Extract the (X, Y) coordinate from the center of the cell holding the provided text.  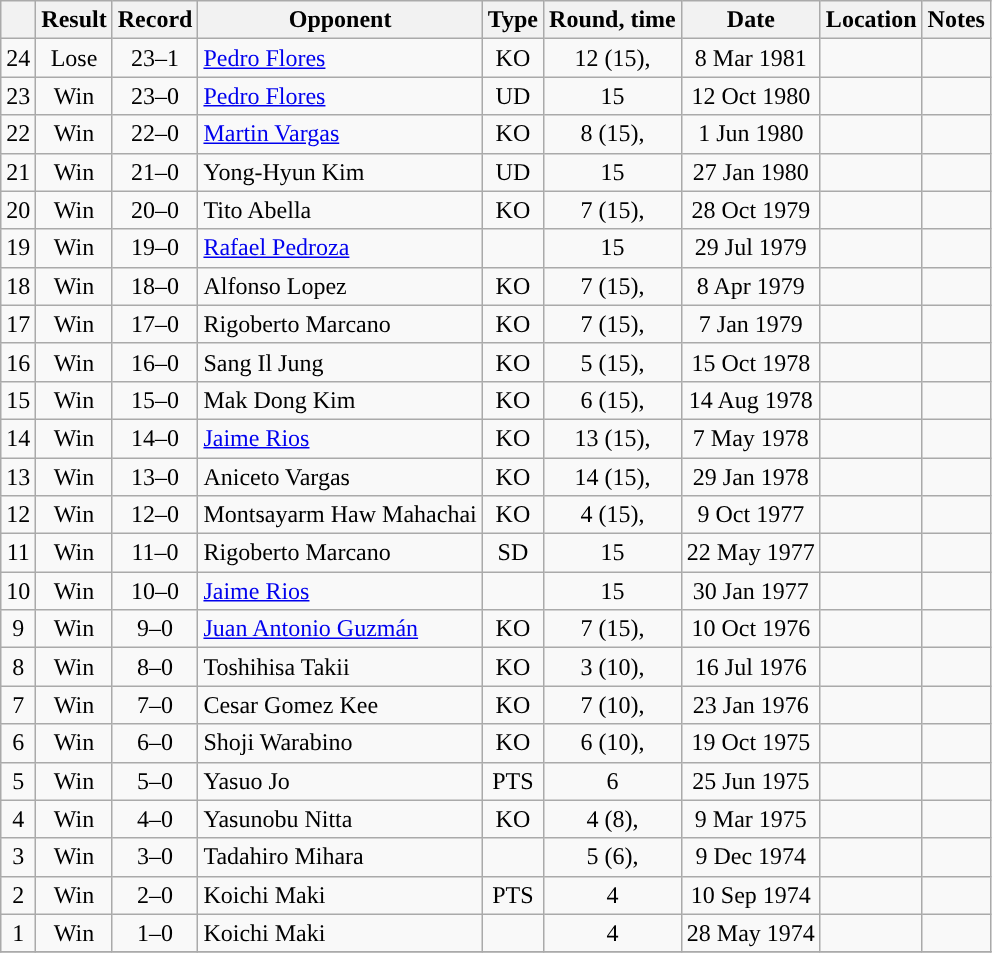
9 (18, 629)
6–0 (155, 743)
14 (15), (613, 477)
Mak Dong Kim (340, 400)
8 Apr 1979 (750, 286)
19 (18, 248)
14–0 (155, 438)
13 (15), (613, 438)
9 Mar 1975 (750, 819)
11–0 (155, 553)
7 Jan 1979 (750, 324)
21–0 (155, 172)
Shoji Warabino (340, 743)
Opponent (340, 20)
17 (18, 324)
25 Jun 1975 (750, 781)
27 Jan 1980 (750, 172)
24 (18, 58)
1–0 (155, 933)
7–0 (155, 705)
7 May 1978 (750, 438)
20 (18, 210)
9–0 (155, 629)
15 Oct 1978 (750, 362)
14 Aug 1978 (750, 400)
Tadahiro Mihara (340, 857)
14 (18, 438)
18–0 (155, 286)
Sang Il Jung (340, 362)
Cesar Gomez Kee (340, 705)
SD (512, 553)
19 Oct 1975 (750, 743)
7 (10), (613, 705)
22–0 (155, 134)
Aniceto Vargas (340, 477)
22 (18, 134)
8 (18, 667)
8 (15), (613, 134)
8–0 (155, 667)
2 (18, 895)
23–1 (155, 58)
Date (750, 20)
1 Jun 1980 (750, 134)
28 May 1974 (750, 933)
10–0 (155, 591)
Yong-Hyun Kim (340, 172)
8 Mar 1981 (750, 58)
16 (18, 362)
20–0 (155, 210)
Juan Antonio Guzmán (340, 629)
23 Jan 1976 (750, 705)
13–0 (155, 477)
4 (15), (613, 515)
12 (18, 515)
Toshihisa Takii (340, 667)
28 Oct 1979 (750, 210)
4 (8), (613, 819)
18 (18, 286)
3 (10), (613, 667)
15–0 (155, 400)
3 (18, 857)
23 (18, 96)
Type (512, 20)
29 Jan 1978 (750, 477)
Yasunobu Nitta (340, 819)
16–0 (155, 362)
Round, time (613, 20)
Tito Abella (340, 210)
Rafael Pedroza (340, 248)
5 (6), (613, 857)
12 Oct 1980 (750, 96)
13 (18, 477)
9 Oct 1977 (750, 515)
7 (18, 705)
17–0 (155, 324)
30 Jan 1977 (750, 591)
3–0 (155, 857)
11 (18, 553)
16 Jul 1976 (750, 667)
23–0 (155, 96)
Alfonso Lopez (340, 286)
6 (15), (613, 400)
4–0 (155, 819)
5 (15), (613, 362)
6 (10), (613, 743)
Lose (74, 58)
12–0 (155, 515)
Yasuo Jo (340, 781)
21 (18, 172)
Location (871, 20)
10 Sep 1974 (750, 895)
2–0 (155, 895)
5 (18, 781)
5–0 (155, 781)
9 Dec 1974 (750, 857)
10 Oct 1976 (750, 629)
1 (18, 933)
Martin Vargas (340, 134)
Montsayarm Haw Mahachai (340, 515)
10 (18, 591)
Notes (956, 20)
Record (155, 20)
12 (15), (613, 58)
Result (74, 20)
22 May 1977 (750, 553)
19–0 (155, 248)
29 Jul 1979 (750, 248)
